Pinpoint the cell where the given text exists, returning its [x, y] midpoint coordinate. 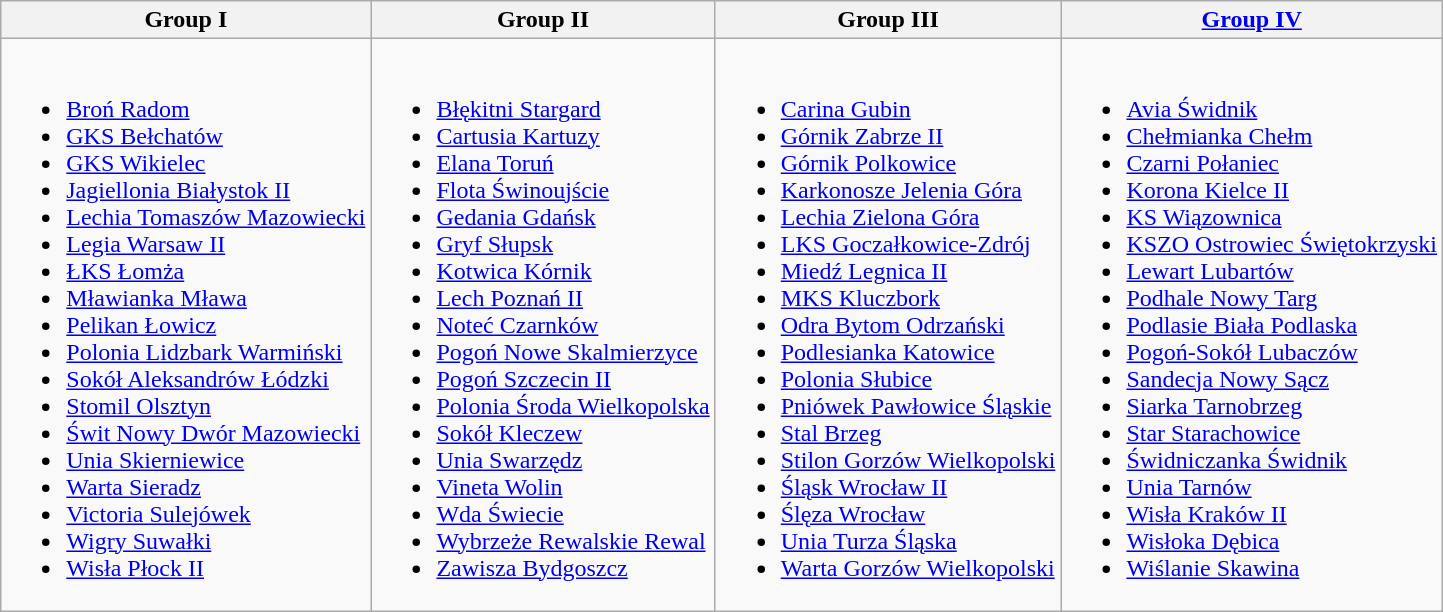
Group IV [1252, 20]
Group III [888, 20]
Group II [543, 20]
Group I [186, 20]
